Locate the cell with the specified text and output its [x, y] center coordinate. 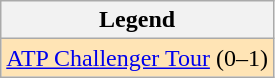
Legend [138, 20]
ATP Challenger Tour (0–1) [138, 58]
